Extract the (X, Y) coordinate from the center of the cell holding the provided text.  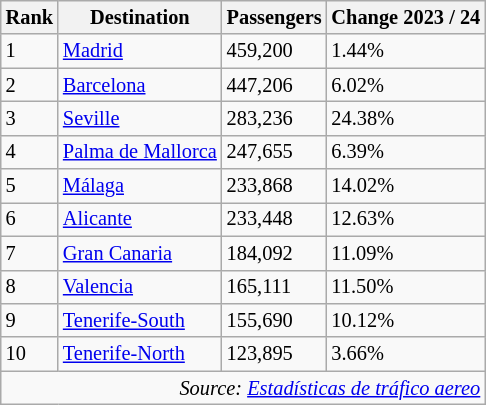
Passengers (274, 17)
447,206 (274, 85)
283,236 (274, 118)
6 (30, 219)
Madrid (140, 51)
Tenerife-South (140, 320)
Tenerife-North (140, 354)
10 (30, 354)
9 (30, 320)
459,200 (274, 51)
Rank (30, 17)
10.12% (406, 320)
233,868 (274, 186)
12.63% (406, 219)
Alicante (140, 219)
165,111 (274, 287)
Destination (140, 17)
11.09% (406, 253)
14.02% (406, 186)
1 (30, 51)
155,690 (274, 320)
7 (30, 253)
Valencia (140, 287)
3.66% (406, 354)
Seville (140, 118)
Barcelona (140, 85)
Change 2023 / 24 (406, 17)
233,448 (274, 219)
1.44% (406, 51)
2 (30, 85)
Málaga (140, 186)
184,092 (274, 253)
123,895 (274, 354)
6.39% (406, 152)
3 (30, 118)
4 (30, 152)
Source: Estadísticas de tráfico aereo (243, 388)
24.38% (406, 118)
Palma de Mallorca (140, 152)
247,655 (274, 152)
8 (30, 287)
6.02% (406, 85)
11.50% (406, 287)
5 (30, 186)
Gran Canaria (140, 253)
